For the text-containing cell, return its midpoint in (x, y) coordinate format. 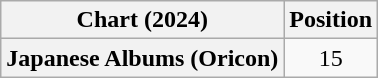
15 (331, 58)
Position (331, 20)
Chart (2024) (142, 20)
Japanese Albums (Oricon) (142, 58)
